Output the (X, Y) coordinate of the center of the cell containing the given text.  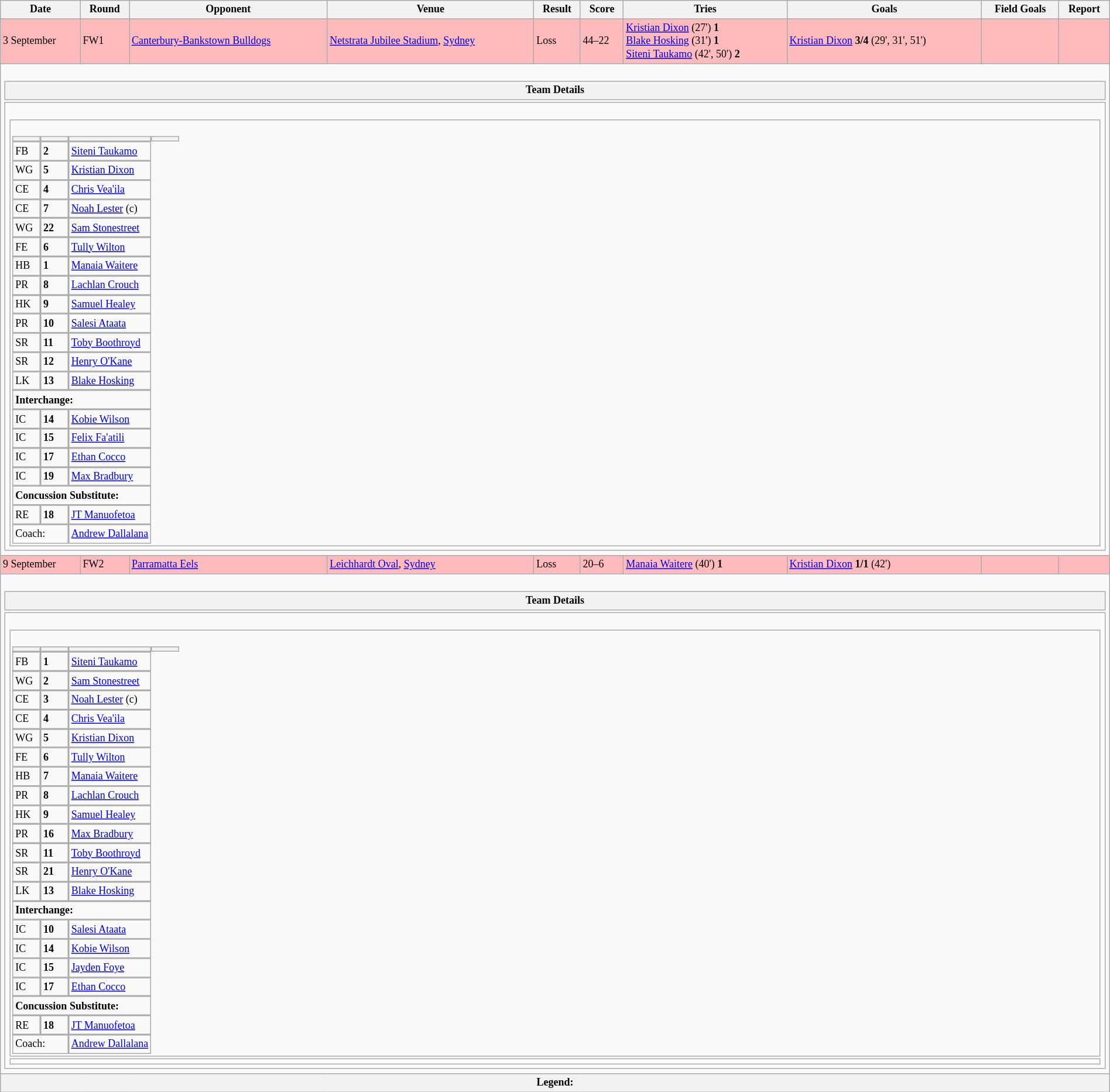
Result (557, 9)
Netstrata Jubilee Stadium, Sydney (431, 41)
Leichhardt Oval, Sydney (431, 564)
FW1 (104, 41)
Jayden Foye (110, 967)
19 (54, 477)
Kristian Dixon 1/1 (42') (884, 564)
Goals (884, 9)
Canterbury-Bankstown Bulldogs (228, 41)
22 (54, 228)
FW2 (104, 564)
Tries (705, 9)
Score (602, 9)
Kristian Dixon 3/4 (29', 31', 51') (884, 41)
3 (54, 700)
Date (40, 9)
21 (54, 872)
Field Goals (1020, 9)
Round (104, 9)
20–6 (602, 564)
12 (54, 362)
Felix Fa'atili (110, 438)
Opponent (228, 9)
16 (54, 834)
Legend: (555, 1082)
3 September (40, 41)
Venue (431, 9)
Manaia Waitere (40') 1 (705, 564)
Parramatta Eels (228, 564)
44–22 (602, 41)
Report (1084, 9)
9 September (40, 564)
Kristian Dixon (27') 1Blake Hosking (31') 1Siteni Taukamo (42', 50') 2 (705, 41)
